Pinpoint the cell where the given text exists, returning its (X, Y) midpoint coordinate. 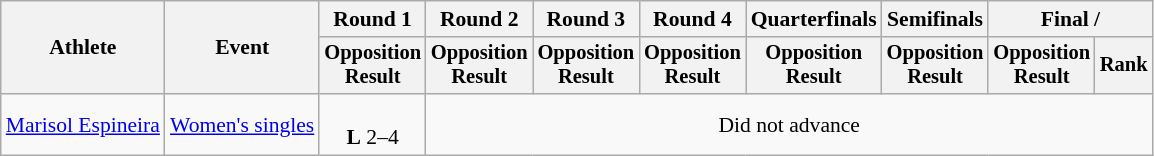
L 2–4 (372, 124)
Round 4 (692, 19)
Event (242, 48)
Final / (1070, 19)
Semifinals (936, 19)
Did not advance (790, 124)
Quarterfinals (814, 19)
Marisol Espineira (83, 124)
Rank (1124, 66)
Round 1 (372, 19)
Women's singles (242, 124)
Athlete (83, 48)
Round 2 (480, 19)
Round 3 (586, 19)
